For the text-containing cell, return its midpoint in [X, Y] coordinate format. 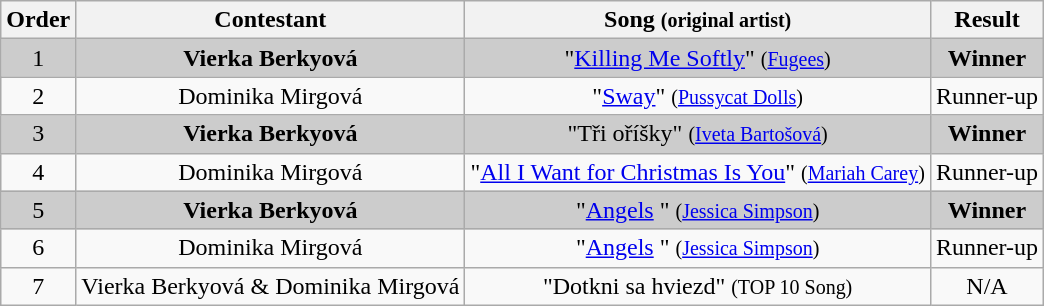
7 [38, 286]
4 [38, 172]
Song (original artist) [698, 20]
"Killing Me Softly" (Fugees) [698, 58]
"All I Want for Christmas Is You" (Mariah Carey) [698, 172]
"Tři oříšky" (Iveta Bartošová) [698, 134]
Contestant [270, 20]
6 [38, 248]
N/A [986, 286]
Order [38, 20]
"Sway" (Pussycat Dolls) [698, 96]
3 [38, 134]
1 [38, 58]
"Dotkni sa hviezd" (TOP 10 Song) [698, 286]
2 [38, 96]
5 [38, 210]
Result [986, 20]
Vierka Berkyová & Dominika Mirgová [270, 286]
